Return the (x, y) coordinate for the center point of the cell that contains the specified text.  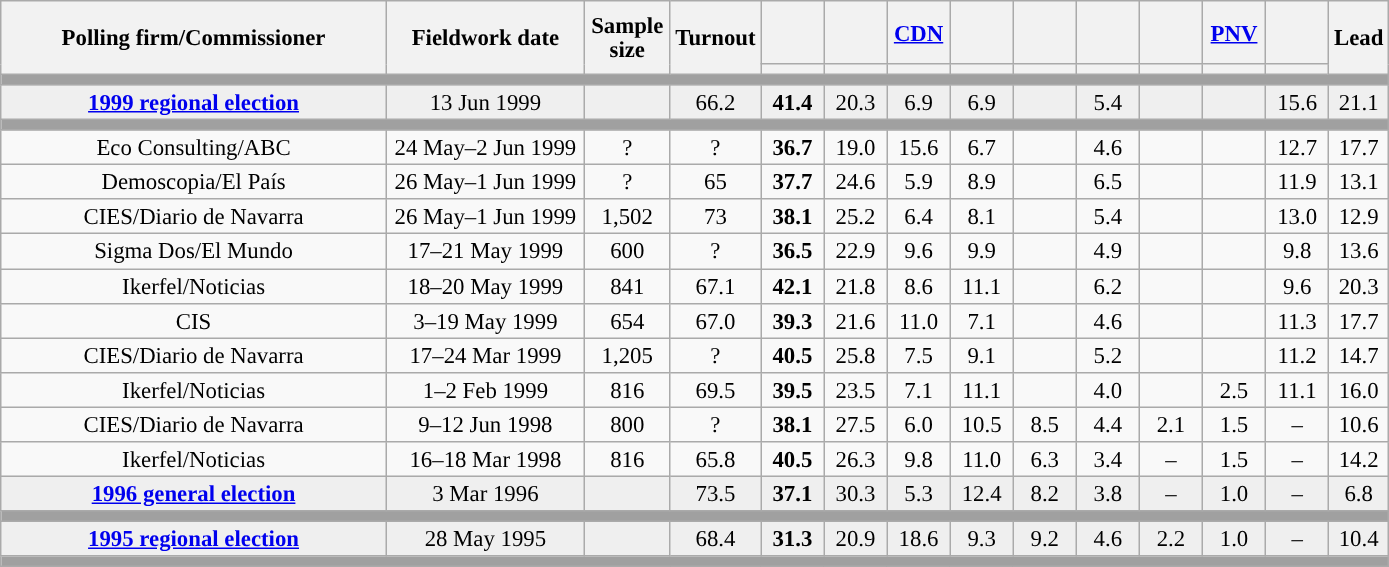
42.1 (792, 286)
PNV (1234, 32)
66.2 (716, 102)
73.5 (716, 494)
Fieldwork date (485, 38)
13.0 (1298, 218)
600 (627, 252)
20.9 (856, 538)
13.1 (1359, 182)
2.1 (1170, 424)
37.7 (792, 182)
11.3 (1298, 320)
9.1 (982, 356)
1995 regional election (194, 538)
7.5 (918, 356)
36.5 (792, 252)
Turnout (716, 38)
Sigma Dos/El Mundo (194, 252)
12.7 (1298, 148)
3 Mar 1996 (485, 494)
9.3 (982, 538)
26.3 (856, 460)
3.4 (1108, 460)
21.1 (1359, 102)
Sample size (627, 38)
1999 regional election (194, 102)
25.8 (856, 356)
25.2 (856, 218)
18–20 May 1999 (485, 286)
27.5 (856, 424)
39.3 (792, 320)
4.9 (1108, 252)
841 (627, 286)
4.4 (1108, 424)
16.0 (1359, 390)
65 (716, 182)
13 Jun 1999 (485, 102)
8.6 (918, 286)
1,205 (627, 356)
6.4 (918, 218)
6.0 (918, 424)
41.4 (792, 102)
6.5 (1108, 182)
12.4 (982, 494)
39.5 (792, 390)
10.5 (982, 424)
19.0 (856, 148)
2.2 (1170, 538)
8.1 (982, 218)
11.2 (1298, 356)
3.8 (1108, 494)
Eco Consulting/ABC (194, 148)
21.6 (856, 320)
11.9 (1298, 182)
5.9 (918, 182)
36.7 (792, 148)
3–19 May 1999 (485, 320)
67.1 (716, 286)
37.1 (792, 494)
4.0 (1108, 390)
CDN (918, 32)
21.8 (856, 286)
8.5 (1044, 424)
1996 general election (194, 494)
68.4 (716, 538)
10.4 (1359, 538)
Polling firm/Commissioner (194, 38)
22.9 (856, 252)
6.2 (1108, 286)
1–2 Feb 1999 (485, 390)
6.3 (1044, 460)
23.5 (856, 390)
17–21 May 1999 (485, 252)
9–12 Jun 1998 (485, 424)
Demoscopia/El País (194, 182)
Lead (1359, 38)
8.9 (982, 182)
14.7 (1359, 356)
5.2 (1108, 356)
16–18 Mar 1998 (485, 460)
18.6 (918, 538)
12.9 (1359, 218)
65.8 (716, 460)
10.6 (1359, 424)
8.2 (1044, 494)
69.5 (716, 390)
28 May 1995 (485, 538)
800 (627, 424)
9.9 (982, 252)
9.2 (1044, 538)
67.0 (716, 320)
73 (716, 218)
14.2 (1359, 460)
17–24 Mar 1999 (485, 356)
6.7 (982, 148)
1,502 (627, 218)
6.8 (1359, 494)
24 May–2 Jun 1999 (485, 148)
30.3 (856, 494)
CIS (194, 320)
2.5 (1234, 390)
24.6 (856, 182)
31.3 (792, 538)
13.6 (1359, 252)
654 (627, 320)
5.3 (918, 494)
